Locate the cell with the specified text and output its (x, y) center coordinate. 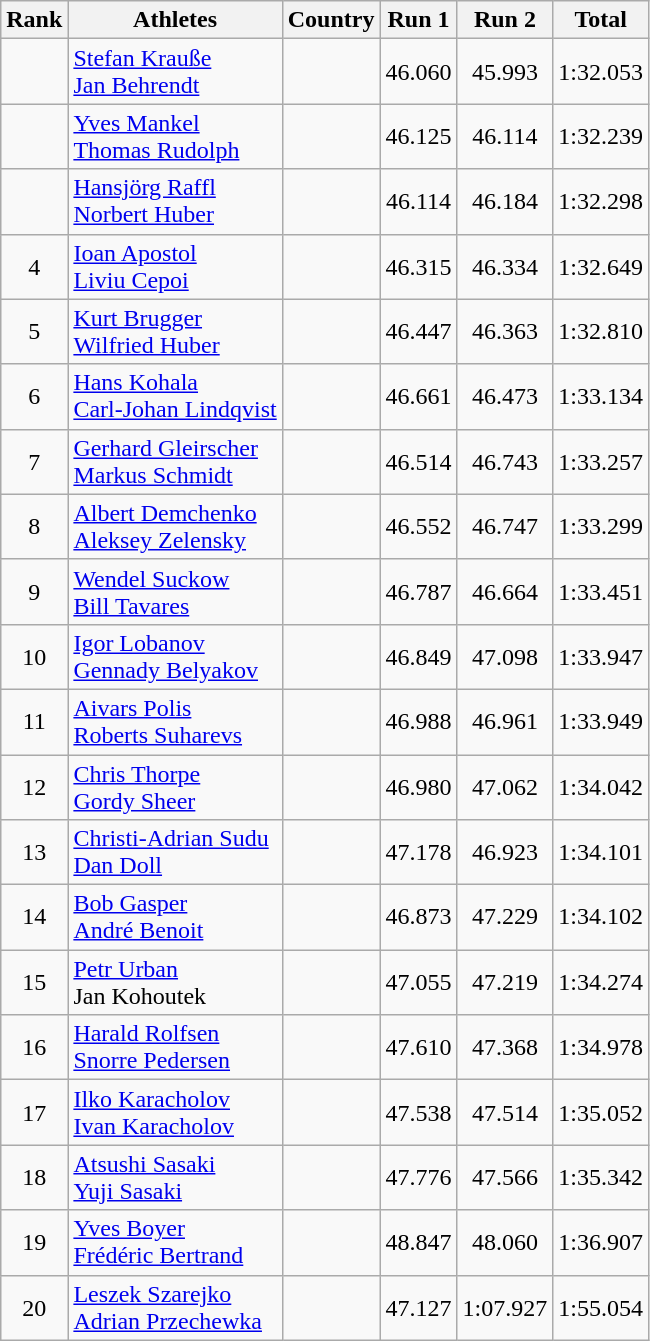
1:34.978 (601, 1048)
1:35.052 (601, 1112)
46.961 (505, 722)
10 (34, 656)
46.447 (418, 332)
19 (34, 1242)
1:07.927 (505, 1308)
1:33.299 (601, 526)
48.847 (418, 1242)
47.514 (505, 1112)
47.776 (418, 1178)
46.473 (505, 396)
46.873 (418, 918)
Run 1 (418, 20)
Atsushi Sasaki Yuji Sasaki (175, 1178)
14 (34, 918)
Athletes (175, 20)
47.229 (505, 918)
1:33.134 (601, 396)
Wendel Suckow Bill Tavares (175, 592)
16 (34, 1048)
Albert Demchenko Aleksey Zelensky (175, 526)
46.363 (505, 332)
1:33.949 (601, 722)
15 (34, 982)
47.538 (418, 1112)
6 (34, 396)
8 (34, 526)
18 (34, 1178)
Chris Thorpe Gordy Sheer (175, 786)
Stefan Krauße Jan Behrendt (175, 72)
1:33.257 (601, 462)
Bob Gasper André Benoit (175, 918)
Country (331, 20)
1:36.907 (601, 1242)
46.552 (418, 526)
Christi-Adrian Sudu Dan Doll (175, 852)
46.661 (418, 396)
48.060 (505, 1242)
7 (34, 462)
1:35.342 (601, 1178)
11 (34, 722)
46.514 (418, 462)
1:34.102 (601, 918)
Yves Mankel Thomas Rudolph (175, 136)
1:33.451 (601, 592)
46.125 (418, 136)
46.664 (505, 592)
47.610 (418, 1048)
Ilko Karacholov Ivan Karacholov (175, 1112)
Harald Rolfsen Snorre Pedersen (175, 1048)
13 (34, 852)
1:32.810 (601, 332)
46.980 (418, 786)
Run 2 (505, 20)
1:34.274 (601, 982)
47.127 (418, 1308)
Hans Kohala Carl-Johan Lindqvist (175, 396)
47.055 (418, 982)
1:32.649 (601, 266)
Leszek Szarejko Adrian Przechewka (175, 1308)
9 (34, 592)
46.747 (505, 526)
1:55.054 (601, 1308)
46.060 (418, 72)
Hansjörg Raffl Norbert Huber (175, 202)
Aivars Polis Roberts Suharevs (175, 722)
46.849 (418, 656)
47.566 (505, 1178)
17 (34, 1112)
Kurt Brugger Wilfried Huber (175, 332)
20 (34, 1308)
47.098 (505, 656)
Igor Lobanov Gennady Belyakov (175, 656)
47.368 (505, 1048)
46.334 (505, 266)
46.184 (505, 202)
47.178 (418, 852)
46.743 (505, 462)
1:34.042 (601, 786)
47.062 (505, 786)
1:32.239 (601, 136)
Rank (34, 20)
Ioan Apostol Liviu Cepoi (175, 266)
Yves Boyer Frédéric Bertrand (175, 1242)
45.993 (505, 72)
46.923 (505, 852)
Petr Urban Jan Kohoutek (175, 982)
46.988 (418, 722)
1:34.101 (601, 852)
5 (34, 332)
Gerhard Gleirscher Markus Schmidt (175, 462)
1:33.947 (601, 656)
46.787 (418, 592)
47.219 (505, 982)
4 (34, 266)
Total (601, 20)
12 (34, 786)
1:32.298 (601, 202)
46.315 (418, 266)
1:32.053 (601, 72)
